Locate the cell with the specified text and output its [x, y] center coordinate. 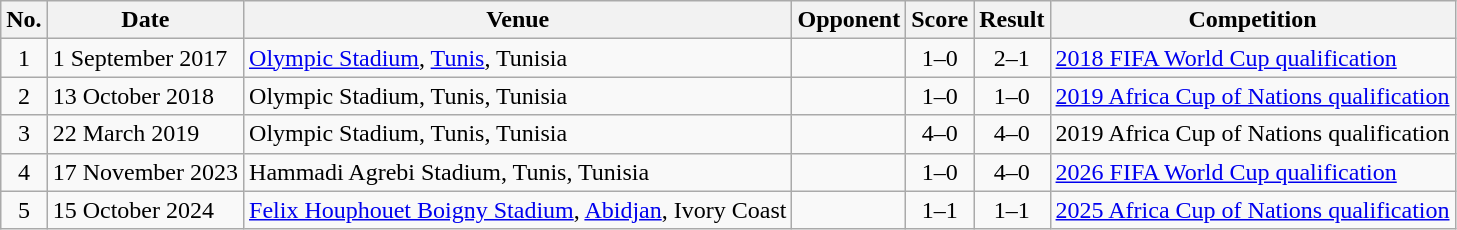
2026 FIFA World Cup qualification [1252, 172]
Score [940, 20]
Hammadi Agrebi Stadium, Tunis, Tunisia [518, 172]
3 [24, 134]
22 March 2019 [145, 134]
Date [145, 20]
5 [24, 210]
Opponent [849, 20]
Result [1012, 20]
2–1 [1012, 58]
13 October 2018 [145, 96]
2 [24, 96]
Felix Houphouet Boigny Stadium, Abidjan, Ivory Coast [518, 210]
Competition [1252, 20]
Venue [518, 20]
15 October 2024 [145, 210]
No. [24, 20]
1 September 2017 [145, 58]
2018 FIFA World Cup qualification [1252, 58]
2025 Africa Cup of Nations qualification [1252, 210]
4 [24, 172]
17 November 2023 [145, 172]
1 [24, 58]
